Extract the (x, y) coordinate from the center of the cell holding the provided text.  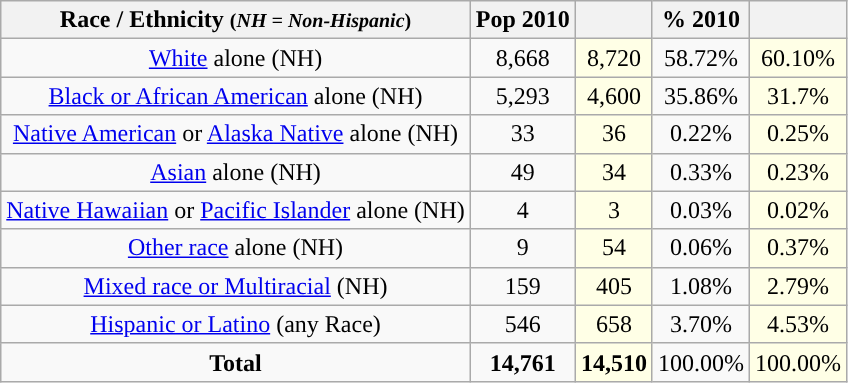
405 (614, 286)
4,600 (614, 96)
5,293 (522, 96)
658 (614, 324)
36 (614, 134)
9 (522, 248)
2.79% (798, 286)
Native Hawaiian or Pacific Islander alone (NH) (236, 210)
58.72% (700, 58)
White alone (NH) (236, 58)
159 (522, 286)
3.70% (700, 324)
4 (522, 210)
31.7% (798, 96)
33 (522, 134)
8,720 (614, 58)
14,510 (614, 362)
35.86% (700, 96)
Hispanic or Latino (any Race) (236, 324)
1.08% (700, 286)
Race / Ethnicity (NH = Non-Hispanic) (236, 20)
0.02% (798, 210)
% 2010 (700, 20)
49 (522, 172)
60.10% (798, 58)
4.53% (798, 324)
0.25% (798, 134)
0.33% (700, 172)
0.37% (798, 248)
8,668 (522, 58)
Total (236, 362)
546 (522, 324)
34 (614, 172)
0.23% (798, 172)
Native American or Alaska Native alone (NH) (236, 134)
Pop 2010 (522, 20)
Other race alone (NH) (236, 248)
Mixed race or Multiracial (NH) (236, 286)
0.22% (700, 134)
14,761 (522, 362)
0.06% (700, 248)
54 (614, 248)
3 (614, 210)
0.03% (700, 210)
Asian alone (NH) (236, 172)
Black or African American alone (NH) (236, 96)
